Locate the cell with the specified text and output its [X, Y] center coordinate. 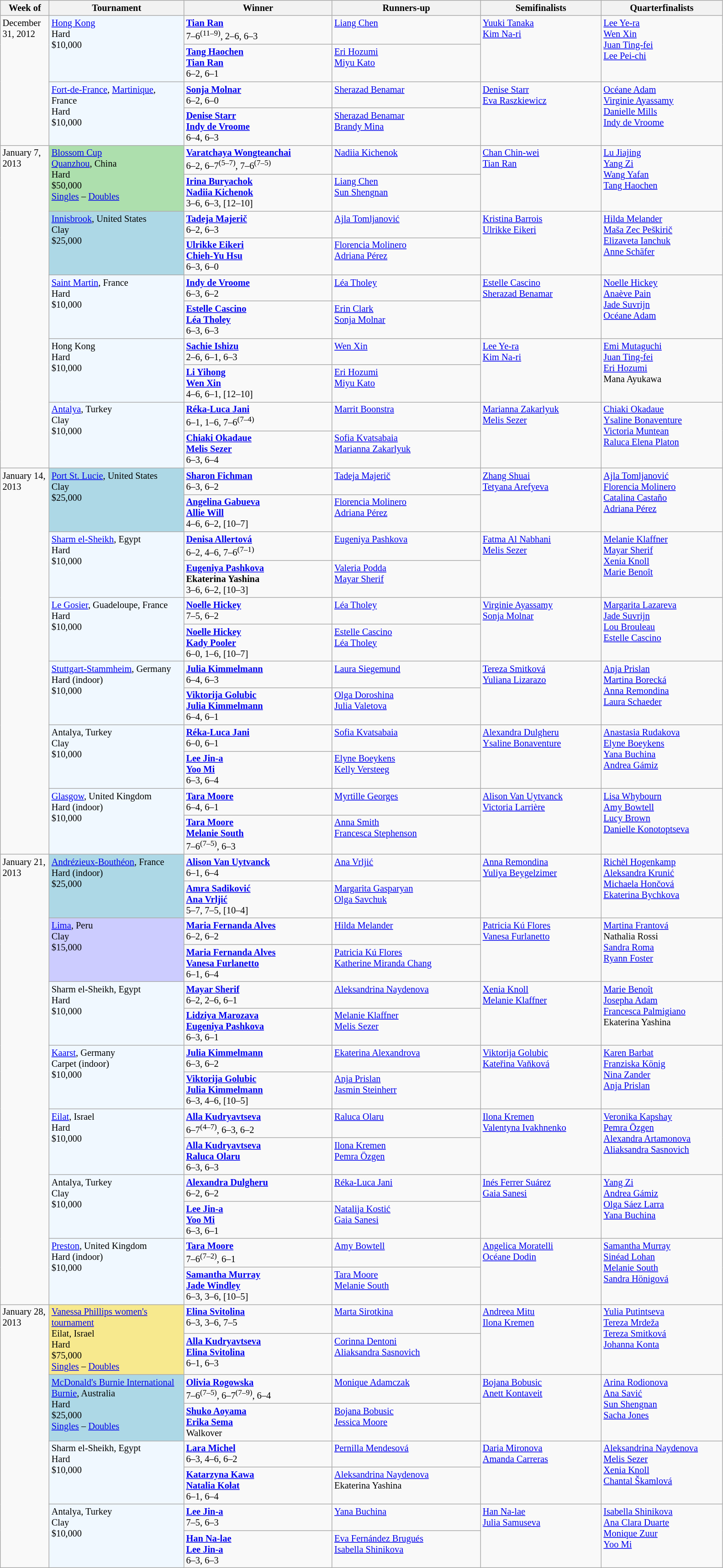
Marrit Boonstra [406, 416]
Estelle Cascino Léa Tholey 6–3, 6–3 [259, 320]
Alla Kudryavtseva Elina Svitolina 6–1, 6–3 [259, 1354]
Port St. Lucie, United States Clay $25,000 [117, 499]
Bojana Bobusic Jessica Moore [406, 1422]
Runners-up [406, 8]
Ana Vrljić [406, 868]
Réka-Luca Jani 6–1, 1–6, 7–6(7–4) [259, 416]
Veronika Kapshay Pemra Özgen Alexandra Artamonova Aliaksandra Sasnovich [662, 1142]
Stuttgart-Stammheim, Germany Hard (indoor) $10,000 [117, 693]
Marta Sirotkina [406, 1319]
Viktorija Golubic Kateřina Vaňková [541, 1076]
Erin Clark Sonja Molnar [406, 320]
Mayar Sherif 6–2, 2–6, 6–1 [259, 995]
Preston, United Kingdom Hard (indoor) $10,000 [117, 1272]
Maria Fernanda Alves 6–2, 6–2 [259, 931]
Andreea Mitu Ilona Kremen [541, 1339]
Karen Barbat Franziska König Nina Zander Anja Prislan [662, 1076]
January 14, 2013 [25, 661]
Tadeja Majerič [406, 481]
Melanie Klaffner Melis Sezer [406, 1027]
Anna Remondina Yuliya Beygelzimer [541, 886]
Lee Ye-ra Wen Xin Juan Ting-fei Lee Pei-chi [662, 48]
Natalija Kostić Gaia Sanesi [406, 1220]
Pernilla Mendesová [406, 1454]
Blossom Cup Quanzhou, China Hard $50,000 Singles – Doubles [117, 178]
December 31, 2012 [25, 80]
Lara Michel 6–3, 4–6, 6–2 [259, 1454]
Sachie Ishizu 2–6, 6–1, 6–3 [259, 351]
Ekaterina Alexandrova [406, 1058]
Eva Fernández Brugués Isabella Shinikova [406, 1549]
Denisa Allertová 6–2, 4–6, 7–6(7–1) [259, 546]
Maria Fernanda Alves Vanesa Furlanetto 6–1, 6–4 [259, 963]
Valeria Podda Mayar Sherif [406, 579]
Le Gosier, Guadeloupe, France Hard $10,000 [117, 629]
Hilda Melander [406, 931]
Alexandra Dulgheru 6–2, 6–2 [259, 1188]
Laura Siegemund [406, 674]
Yang Zi Andrea Gámiz Olga Sáez Larra Yana Buchina [662, 1206]
Tereza Smitková Yuliana Lizarazo [541, 693]
Tian Ran 7–6(11–9), 2–6, 6–3 [259, 30]
Alexandra Dulgheru Ysaline Bonaventure [541, 757]
Nadiia Kichenok [406, 160]
Tara Moore Melanie South [406, 1286]
Olga Doroshina Julia Valetova [406, 706]
Ulrikke Eikeri Chieh-Yu Hsu 6–3, 6–0 [259, 256]
Viktorija Golubic Julia Kimmelmann 6–4, 6–1 [259, 706]
Margarita Gasparyan Olga Savchuk [406, 899]
Sharon Fichman 6–3, 6–2 [259, 481]
Denise Starr Eva Raszkiewicz [541, 113]
Kristina Barrois Ulrikke Eikeri [541, 243]
Samantha Murray Sinéad Lohan Melanie South Sandra Hönigová [662, 1272]
Tara Moore 7–6(7–2), 6–1 [259, 1253]
Lee Jin-a Yoo Mi 6–3, 6–1 [259, 1220]
Aleksandrina Naydenova Melis Sezer Xenia Knoll Chantal Škamlová [662, 1473]
McDonald's Burnie International Burnie, Australia Hard $25,000 Singles – Doubles [117, 1408]
January 21, 2013 [25, 1080]
Sofia Kvatsabaia Marianna Zakarlyuk [406, 449]
Alison Van Uytvanck 6–1, 6–4 [259, 868]
Julia Kimmelmann 6–3, 6–2 [259, 1058]
Myrtille Georges [406, 802]
Estelle Cascino Léa Tholey [406, 643]
Estelle Cascino Sherazad Benamar [541, 307]
Virginie Ayassamy Sonja Molnar [541, 629]
Bojana Bobusic Anett Kontaveit [541, 1408]
Irina Buryachok Nadiia Kichenok 3–6, 6–3, [12–10] [259, 193]
Denise Starr Indy de Vroome 6–4, 6–3 [259, 126]
Olivia Rogowska 7–6(7–5), 6–7(7–9), 6–4 [259, 1389]
Sonja Molnar 6–2, 6–0 [259, 95]
Lee Jin-a 7–5, 6–3 [259, 1517]
Ilona Kremen Valentyna Ivakhnenko [541, 1142]
Noelle Hickey Kady Pooler 6–0, 1–6, [10–7] [259, 643]
Fort-de-France, Martinique, France Hard $10,000 [117, 113]
Elina Svitolina 6–3, 3–6, 7–5 [259, 1319]
Quarterfinalists [662, 8]
Ajla Tomljanović [406, 225]
Daria Mironova Amanda Carreras [541, 1473]
Viktorija Golubic Julia Kimmelmann 6–3, 4–6, [10–5] [259, 1090]
Katarzyna Kawa Natalia Kołat 6–1, 6–4 [259, 1485]
Shuko Aoyama Erika Sema Walkover [259, 1422]
Andrézieux-Bouthéon, France Hard (indoor) $25,000 [117, 886]
January 7, 2013 [25, 307]
Lisa Whybourn Amy Bowtell Lucy Brown Danielle Konotoptseva [662, 822]
Winner [259, 8]
Samantha Murray Jade Windley 6–3, 3–6, [10–5] [259, 1286]
January 28, 2013 [25, 1436]
Lee Jin-a Yoo Mi 6–3, 6–4 [259, 770]
Corinna Dentoni Aliaksandra Sasnovich [406, 1354]
Inés Ferrer Suárez Gaia Sanesi [541, 1206]
Raluca Olaru [406, 1123]
Julia Kimmelmann 6–4, 6–3 [259, 674]
Han Na-lae Julia Samuseva [541, 1536]
Yuuki Tanaka Kim Na-ri [541, 48]
Sherazad Benamar [406, 95]
Wen Xin [406, 351]
Noelle Hickey Anaève Pain Jade Suvrijn Océane Adam [662, 307]
Alla Kudryavtseva Raluca Olaru 6–3, 6–3 [259, 1156]
Sherazad Benamar Brandy Mina [406, 126]
Ajla Tomljanović Florencia Molinero Catalina Castaño Adriana Pérez [662, 499]
Innisbrook, United States Clay $25,000 [117, 243]
Hilda Melander Maša Zec Peškirič Elizaveta Ianchuk Anne Schäfer [662, 243]
Monique Adamczak [406, 1389]
Melanie Klaffner Mayar Sherif Xenia Knoll Marie Benoît [662, 564]
Amy Bowtell [406, 1253]
Angelica Moratelli Océane Dodin [541, 1272]
Marianna Zakarlyuk Melis Sezer [541, 435]
Lee Ye-ra Kim Na-ri [541, 370]
Océane Adam Virginie Ayassamy Danielle Mills Indy de Vroome [662, 113]
Indy de Vroome 6–3, 6–2 [259, 288]
Liang Chen [406, 30]
Chan Chin-wei Tian Ran [541, 178]
Emi Mutaguchi Juan Ting-fei Eri Hozumi Mana Ayukawa [662, 370]
Anastasia Rudakova Elyne Boeykens Yana Buchina Andrea Gámiz [662, 757]
Anja Prislan Jasmin Steinherr [406, 1090]
Varatchaya Wongteanchai 6–2, 6–7(5–7), 7–6(7–5) [259, 160]
Alison Van Uytvanck Victoria Larrière [541, 822]
Tara Moore 6–4, 6–1 [259, 802]
Tara Moore Melanie South 7–6(7–5), 6–3 [259, 834]
Tournament [117, 8]
Aleksandrina Naydenova Ekaterina Yashina [406, 1485]
Zhang Shuai Tetyana Arefyeva [541, 499]
Liang Chen Sun Shengnan [406, 193]
Amra Sadiković Ana Vrljić 5–7, 7–5, [10–4] [259, 899]
Angelina Gabueva Allie Will 4–6, 6–2, [10–7] [259, 513]
Tang Haochen Tian Ran 6–2, 6–1 [259, 63]
Semifinalists [541, 8]
Week of [25, 8]
Réka-Luca Jani 6–0, 6–1 [259, 738]
Eugeniya Pashkova Ekaterina Yashina 3–6, 6–2, [10–3] [259, 579]
Patricia Kú Flores Katherine Miranda Chang [406, 963]
Ilona Kremen Pemra Özgen [406, 1156]
Li Yihong Wen Xin 4–6, 6–1, [12–10] [259, 383]
Marie Benoît Josepha Adam Francesca Palmigiano Ekaterina Yashina [662, 1013]
Tadeja Majerič 6–2, 6–3 [259, 225]
Martina Frantová Nathalia Rossi Sandra Roma Ryann Foster [662, 949]
Glasgow, United Kingdom Hard (indoor) $10,000 [117, 822]
Saint Martin, France Hard $10,000 [117, 307]
Sofia Kvatsabaia [406, 738]
Lima, Peru Clay $15,000 [117, 949]
Anja Prislan Martina Borecká Anna Remondina Laura Schaeder [662, 693]
Aleksandrina Naydenova [406, 995]
Lu Jiajing Yang Zi Wang Yafan Tang Haochen [662, 178]
Xenia Knoll Melanie Klaffner [541, 1013]
Réka-Luca Jani [406, 1188]
Chiaki Okadaue Melis Sezer 6–3, 6–4 [259, 449]
Fatma Al Nabhani Melis Sezer [541, 564]
Patricia Kú Flores Vanesa Furlanetto [541, 949]
Arina Rodionova Ana Savić Sun Shengnan Sacha Jones [662, 1408]
Yana Buchina [406, 1517]
Margarita Lazareva Jade Suvrijn Lou Brouleau Estelle Cascino [662, 629]
Isabella Shinikova Ana Clara Duarte Monique Zuur Yoo Mi [662, 1536]
Chiaki Okadaue Ysaline Bonaventure Victoria Muntean Raluca Elena Platon [662, 435]
Kaarst, Germany Carpet (indoor) $10,000 [117, 1076]
Han Na-lae Lee Jin-a 6–3, 6–3 [259, 1549]
Lidziya Marozava Eugeniya Pashkova 6–3, 6–1 [259, 1027]
Eugeniya Pashkova [406, 546]
Noelle Hickey 7–5, 6–2 [259, 611]
Elyne Boeykens Kelly Versteeg [406, 770]
Alla Kudryavtseva 6–7(4–7), 6–3, 6–2 [259, 1123]
Eilat, Israel Hard $10,000 [117, 1142]
Richèl Hogenkamp Aleksandra Krunić Michaela Hončová Ekaterina Bychkova [662, 886]
Anna Smith Francesca Stephenson [406, 834]
Vanessa Phillips women's tournament Eilat, Israel Hard $75,000 Singles – Doubles [117, 1339]
Yulia Putintseva Tereza Mrdeža Tereza Smitková Johanna Konta [662, 1339]
